Locate the cell with the specified text and output its (X, Y) center coordinate. 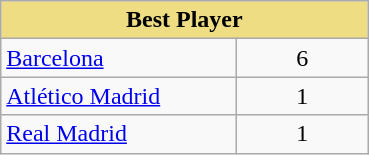
Barcelona (119, 58)
Real Madrid (119, 134)
6 (302, 58)
Atlético Madrid (119, 96)
Best Player (184, 20)
